Return [x, y] of the center of cell containing provided text 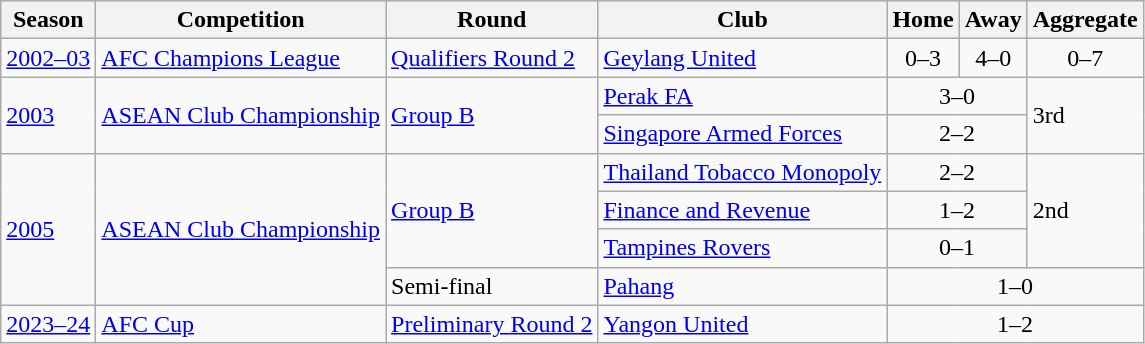
Aggregate [1085, 20]
2003 [48, 115]
Competition [241, 20]
AFC Champions League [241, 58]
Yangon United [742, 324]
Perak FA [742, 96]
Qualifiers Round 2 [492, 58]
1–0 [1015, 286]
Pahang [742, 286]
Tampines Rovers [742, 248]
Geylang United [742, 58]
Singapore Armed Forces [742, 134]
2023–24 [48, 324]
Semi-final [492, 286]
0–7 [1085, 58]
AFC Cup [241, 324]
Preliminary Round 2 [492, 324]
3rd [1085, 115]
Away [993, 20]
Round [492, 20]
2002–03 [48, 58]
4–0 [993, 58]
Finance and Revenue [742, 210]
3–0 [957, 96]
Club [742, 20]
Thailand Tobacco Monopoly [742, 172]
0–1 [957, 248]
Season [48, 20]
Home [923, 20]
2nd [1085, 210]
0–3 [923, 58]
2005 [48, 229]
